Pinpoint the cell where the given text exists, returning its [x, y] midpoint coordinate. 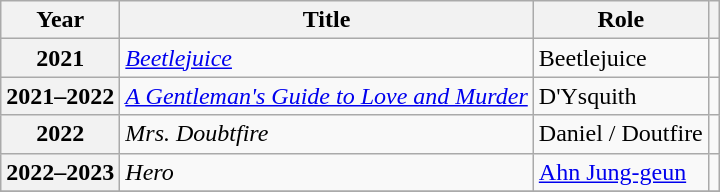
Ahn Jung-geun [620, 172]
2021–2022 [60, 96]
D'Ysquith [620, 96]
Title [326, 20]
Hero [326, 172]
2022–2023 [60, 172]
Year [60, 20]
2021 [60, 58]
2022 [60, 134]
Role [620, 20]
Daniel / Doutfire [620, 134]
Mrs. Doubtfire [326, 134]
A Gentleman's Guide to Love and Murder [326, 96]
